Output the (x, y) coordinate of the center of the cell containing the given text.  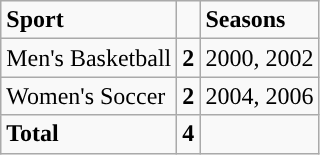
Seasons (260, 20)
Women's Soccer (89, 96)
4 (188, 134)
2004, 2006 (260, 96)
Sport (89, 20)
Total (89, 134)
2000, 2002 (260, 58)
Men's Basketball (89, 58)
